Provide the [X, Y] coordinate of the cell's center where the given text is located.  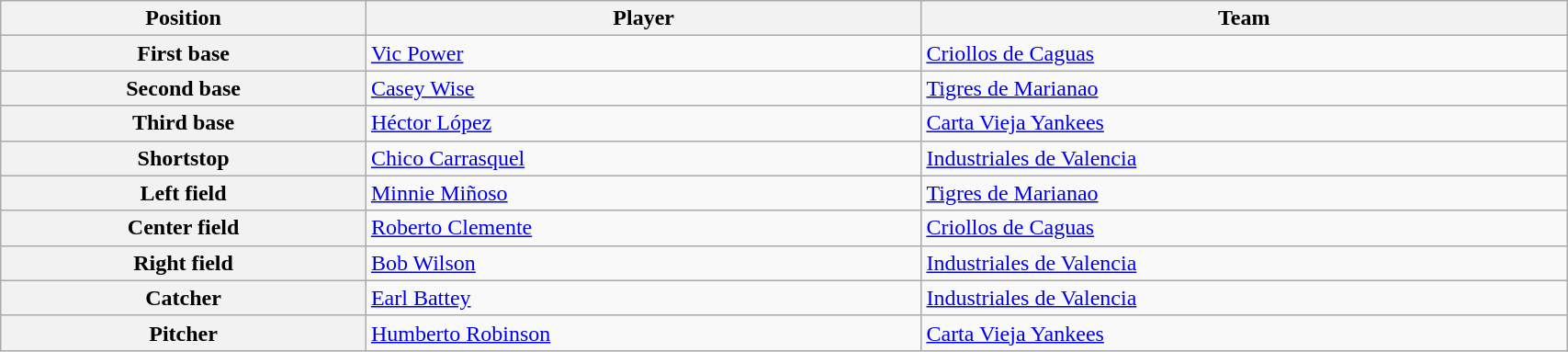
Catcher [184, 298]
Chico Carrasquel [643, 158]
Casey Wise [643, 88]
Right field [184, 263]
Position [184, 18]
Player [643, 18]
First base [184, 53]
Second base [184, 88]
Left field [184, 193]
Shortstop [184, 158]
Héctor López [643, 123]
Third base [184, 123]
Vic Power [643, 53]
Team [1244, 18]
Center field [184, 228]
Roberto Clemente [643, 228]
Bob Wilson [643, 263]
Minnie Miñoso [643, 193]
Humberto Robinson [643, 333]
Pitcher [184, 333]
Earl Battey [643, 298]
